Output the [x, y] coordinate of the center of the cell containing the given text.  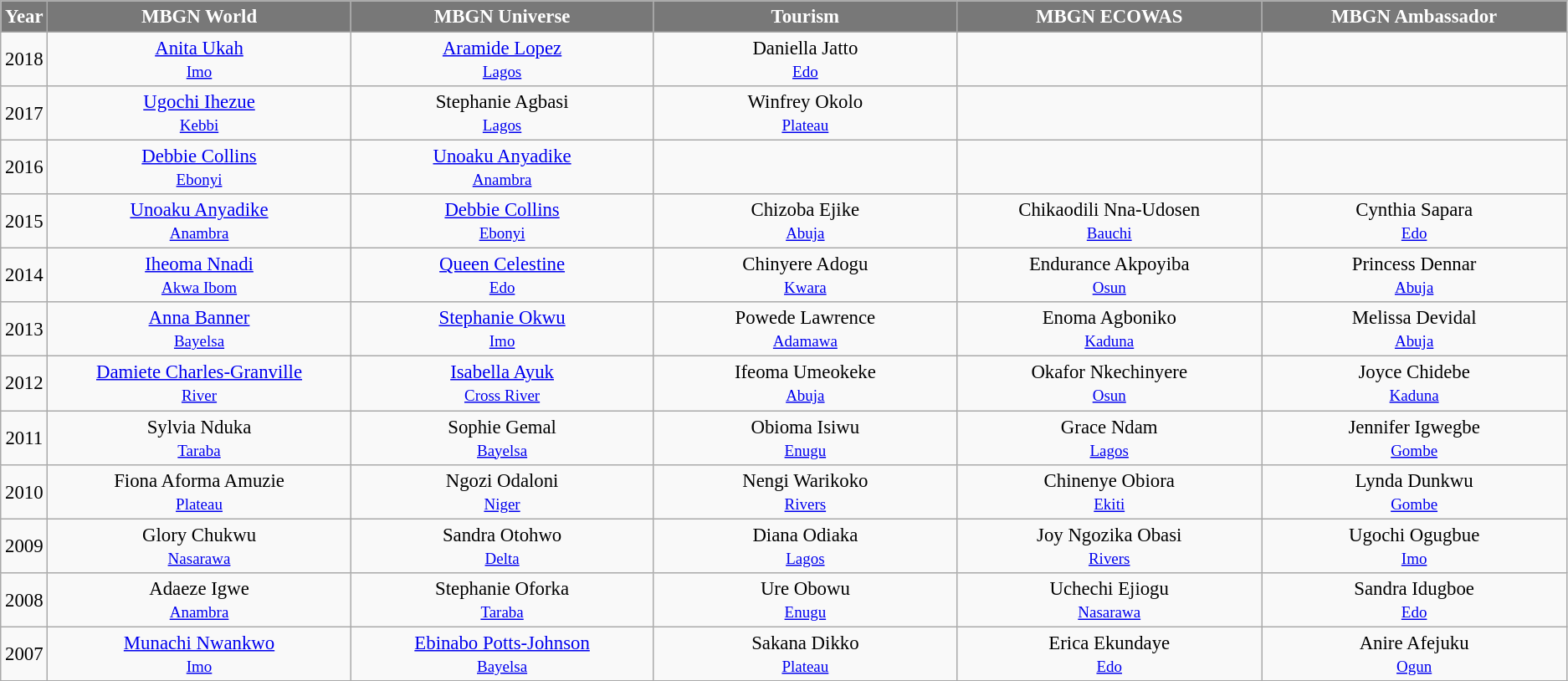
Endurance AkpoyibaOsun [1109, 276]
Powede LawrenceAdamawa [805, 330]
Stephanie OforkaTaraba [502, 599]
Nengi WarikokoRivers [805, 492]
Anna BannerBayelsa [199, 330]
Enoma AgbonikoKaduna [1109, 330]
Ure ObowuEnugu [805, 599]
Anita UkahImo [199, 60]
Melissa DevidalAbuja [1414, 330]
Ngozi OdaloniNiger [502, 492]
Iheoma NnadiAkwa Ibom [199, 276]
Isabella Ayuk Cross River [502, 383]
Aramide LopezLagos [502, 60]
Ifeoma UmeokekeAbuja [805, 383]
2008 [24, 599]
Glory ChukwuNasarawa [199, 545]
Lynda DunkwuGombe [1414, 492]
Munachi NwankwoImo [199, 654]
Obioma IsiwuEnugu [805, 438]
2015 [24, 221]
2018 [24, 60]
Chikaodili Nna-UdosenBauchi [1109, 221]
Sandra OtohwoDelta [502, 545]
Ugochi OgugbueImo [1414, 545]
Chinenye ObioraEkiti [1109, 492]
MBGN ECOWAS [1109, 17]
Winfrey OkoloPlateau [805, 114]
Tourism [805, 17]
Stephanie OkwuImo [502, 330]
Sophie GemalBayelsa [502, 438]
Cynthia SaparaEdo [1414, 221]
Adaeze IgweAnambra [199, 599]
Princess DennarAbuja [1414, 276]
Ebinabo Potts-JohnsonBayelsa [502, 654]
Jennifer IgwegbeGombe [1414, 438]
Joy Ngozika Obasi Rivers [1109, 545]
Sakana DikkoPlateau [805, 654]
Sylvia NdukaTaraba [199, 438]
Fiona Aforma AmuziePlateau [199, 492]
MBGN World [199, 17]
Ugochi IhezueKebbi [199, 114]
MBGN Ambassador [1414, 17]
2017 [24, 114]
Grace NdamLagos [1109, 438]
Erica EkundayeEdo [1109, 654]
Queen CelestineEdo [502, 276]
Okafor NkechinyereOsun [1109, 383]
2011 [24, 438]
Year [24, 17]
Anire AfejukuOgun [1414, 654]
2014 [24, 276]
Uchechi EjioguNasarawa [1109, 599]
2007 [24, 654]
Damiete Charles-Granville River [199, 383]
2010 [24, 492]
Chinyere AdoguKwara [805, 276]
2009 [24, 545]
Joyce ChidebeKaduna [1414, 383]
2016 [24, 167]
Daniella JattoEdo [805, 60]
Stephanie AgbasiLagos [502, 114]
Chizoba EjikeAbuja [805, 221]
2012 [24, 383]
Sandra IdugboeEdo [1414, 599]
MBGN Universe [502, 17]
Diana Odiaka Lagos [805, 545]
2013 [24, 330]
